Extract the (X, Y) coordinate from the center of the cell holding the provided text.  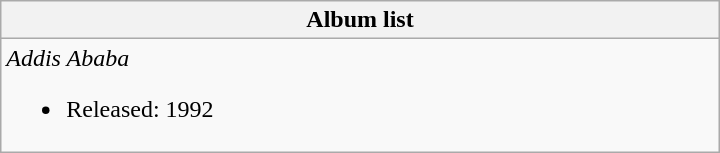
Addis AbabaReleased: 1992 (360, 96)
Album list (360, 20)
